Capture the cell that displays the provided text and extract its (x, y) central coordinate. 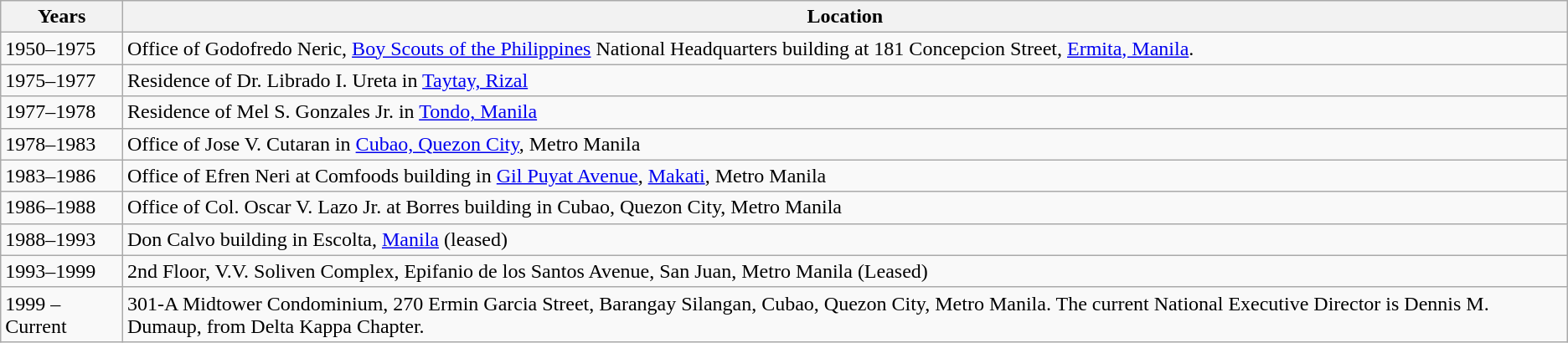
Years (62, 17)
Office of Jose V. Cutaran in Cubao, Quezon City, Metro Manila (844, 144)
Don Calvo building in Escolta, Manila (leased) (844, 239)
Office of Efren Neri at Comfoods building in Gil Puyat Avenue, Makati, Metro Manila (844, 176)
Office of Col. Oscar V. Lazo Jr. at Borres building in Cubao, Quezon City, Metro Manila (844, 207)
Residence of Mel S. Gonzales Jr. in Tondo, Manila (844, 112)
1978–1983 (62, 144)
Office of Godofredo Neric, Boy Scouts of the Philippines National Headquarters building at 181 Concepcion Street, Ermita, Manila. (844, 49)
1977–1978 (62, 112)
2nd Floor, V.V. Soliven Complex, Epifanio de los Santos Avenue, San Juan, Metro Manila (Leased) (844, 271)
Location (844, 17)
1983–1986 (62, 176)
1993–1999 (62, 271)
Residence of Dr. Librado I. Ureta in Taytay, Rizal (844, 80)
1988–1993 (62, 239)
1986–1988 (62, 207)
1950–1975 (62, 49)
1975–1977 (62, 80)
1999 – Current (62, 315)
